Provide the [X, Y] coordinate of the cell's center where the given text is located.  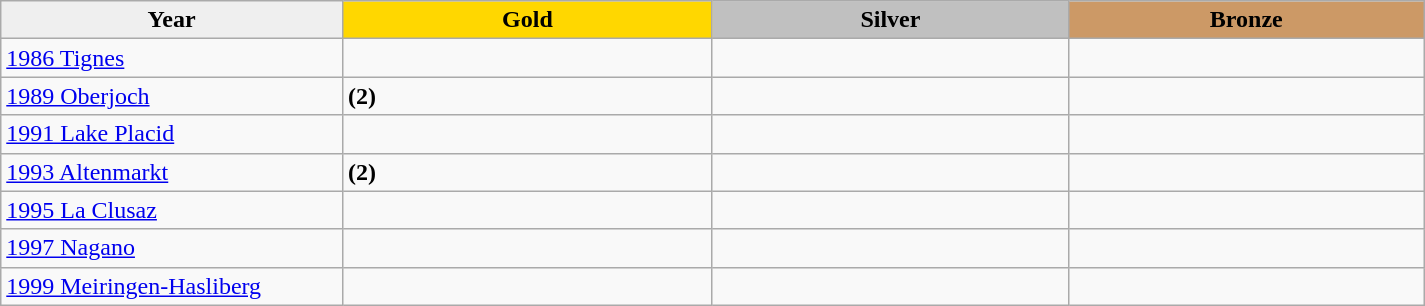
Year [172, 20]
1989 Oberjoch [172, 96]
1995 La Clusaz [172, 210]
Silver [890, 20]
Gold [527, 20]
1993 Altenmarkt [172, 172]
1986 Tignes [172, 58]
1997 Nagano [172, 248]
1999 Meiringen-Hasliberg [172, 286]
Bronze [1246, 20]
1991 Lake Placid [172, 134]
